Detect which cell encompasses the target text, then output its (X, Y) center coordinate. 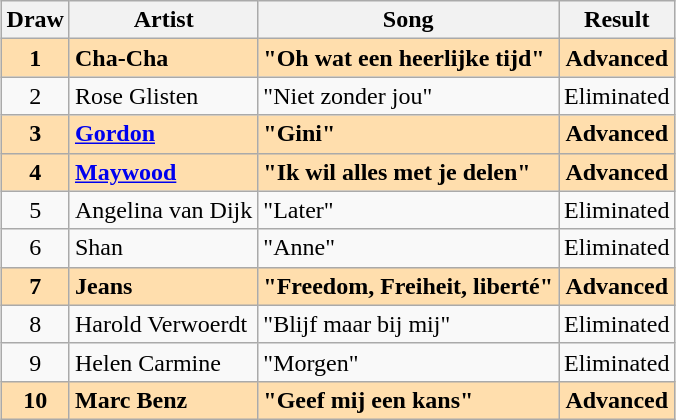
"Gini" (408, 134)
Angelina van Dijk (163, 210)
"Ik wil alles met je delen" (408, 172)
10 (35, 400)
Marc Benz (163, 400)
Draw (35, 20)
Gordon (163, 134)
Cha-Cha (163, 58)
"Blijf maar bij mij" (408, 324)
3 (35, 134)
2 (35, 96)
Jeans (163, 286)
6 (35, 248)
Shan (163, 248)
"Geef mij een kans" (408, 400)
7 (35, 286)
1 (35, 58)
Artist (163, 20)
"Freedom, Freiheit, liberté" (408, 286)
"Niet zonder jou" (408, 96)
Harold Verwoerdt (163, 324)
8 (35, 324)
Song (408, 20)
Helen Carmine (163, 362)
Maywood (163, 172)
"Later" (408, 210)
"Oh wat een heerlijke tijd" (408, 58)
"Morgen" (408, 362)
Result (617, 20)
9 (35, 362)
4 (35, 172)
Rose Glisten (163, 96)
5 (35, 210)
"Anne" (408, 248)
